Identify which cell holds the provided text, then report its [X, Y] central coordinate. 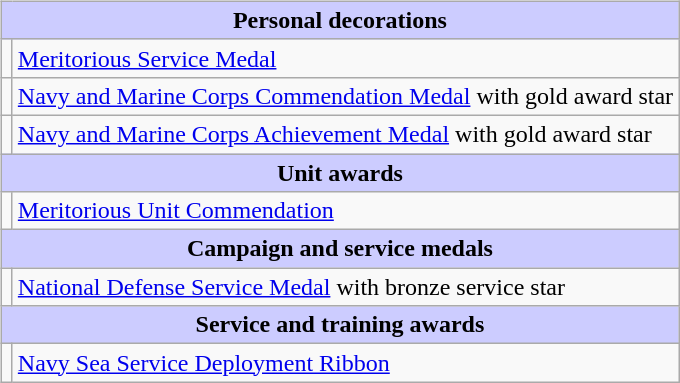
National Defense Service Medal with bronze service star [345, 287]
Navy and Marine Corps Achievement Medal with gold award star [345, 134]
Meritorious Service Medal [345, 58]
Navy and Marine Corps Commendation Medal with gold award star [345, 96]
Meritorious Unit Commendation [345, 211]
Campaign and service medals [340, 249]
Personal decorations [340, 20]
Service and training awards [340, 325]
Unit awards [340, 173]
Navy Sea Service Deployment Ribbon [345, 363]
